Capture the cell that displays the provided text and extract its (X, Y) central coordinate. 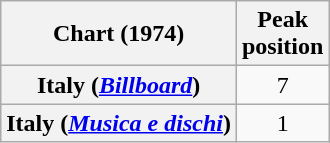
Chart (1974) (119, 34)
7 (282, 85)
Italy (Billboard) (119, 85)
Italy (Musica e dischi) (119, 123)
Peakposition (282, 34)
1 (282, 123)
